Locate the cell with the specified text and output its (x, y) center coordinate. 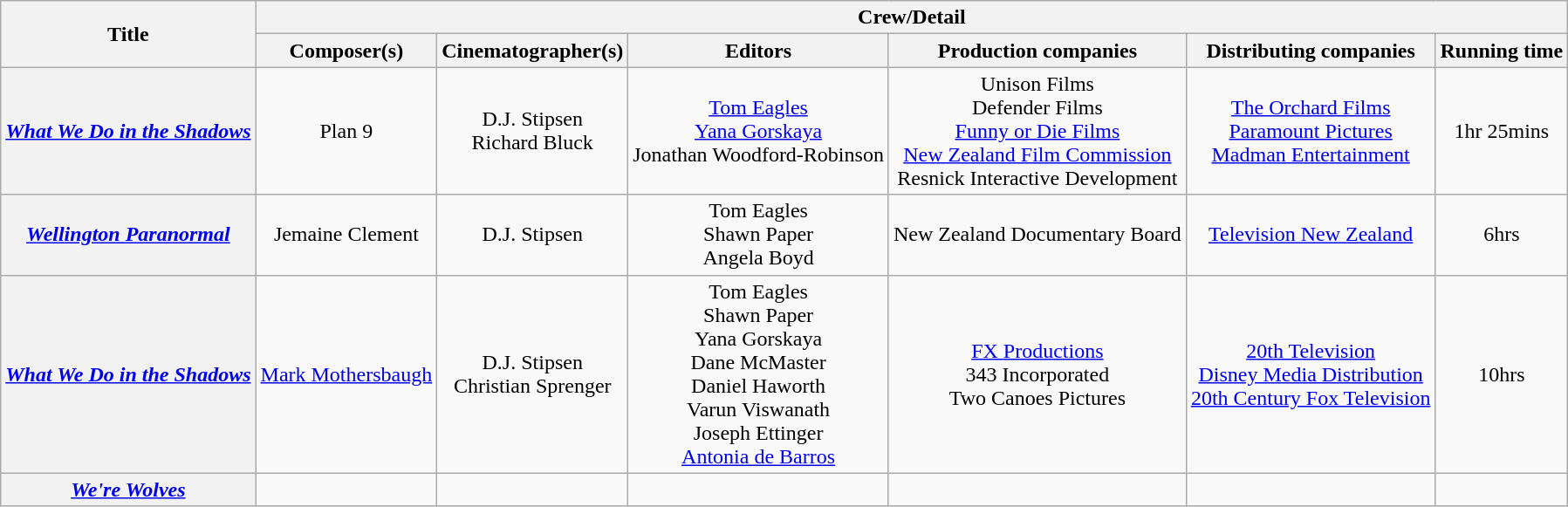
The Orchard FilmsParamount PicturesMadman Entertainment (1311, 131)
Cinematographer(s) (532, 51)
Plan 9 (346, 131)
Title (128, 34)
Crew/Detail (912, 17)
Wellington Paranormal (128, 235)
Running time (1502, 51)
D.J. Stipsen (532, 235)
1hr 25mins (1502, 131)
Distributing companies (1311, 51)
Television New Zealand (1311, 235)
10hrs (1502, 373)
Editors (759, 51)
Composer(s) (346, 51)
Jemaine Clement (346, 235)
New Zealand Documentary Board (1037, 235)
D.J. StipsenRichard Bluck (532, 131)
We're Wolves (128, 490)
Unison FilmsDefender FilmsFunny or Die FilmsNew Zealand Film CommissionResnick Interactive Development (1037, 131)
20th TelevisionDisney Media Distribution20th Century Fox Television (1311, 373)
Mark Mothersbaugh (346, 373)
FX Productions343 IncorporatedTwo Canoes Pictures (1037, 373)
Production companies (1037, 51)
6hrs (1502, 235)
Tom EaglesShawn PaperAngela Boyd (759, 235)
D.J. StipsenChristian Sprenger (532, 373)
Tom EaglesYana GorskayaJonathan Woodford-Robinson (759, 131)
Tom EaglesShawn PaperYana GorskayaDane McMasterDaniel HaworthVarun ViswanathJoseph EttingerAntonia de Barros (759, 373)
